Detect which cell encompasses the target text, then output its (X, Y) center coordinate. 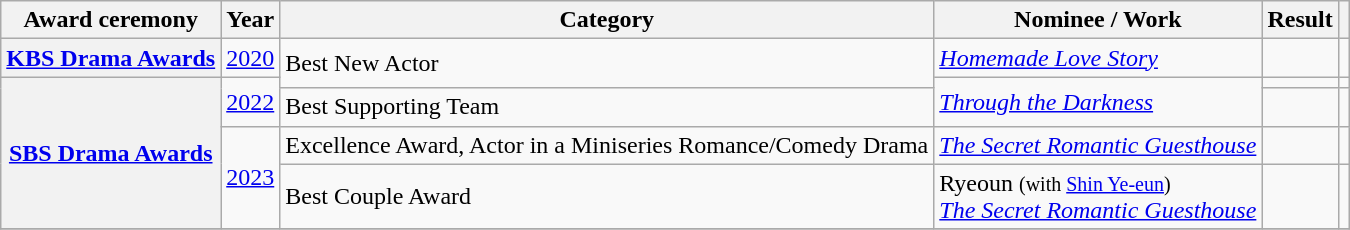
Award ceremony (111, 20)
The Secret Romantic Guesthouse (1098, 145)
Homemade Love Story (1098, 58)
Year (250, 20)
Best New Actor (607, 64)
2020 (250, 58)
SBS Drama Awards (111, 153)
Through the Darkness (1098, 102)
Result (1300, 20)
Ryeoun (with Shin Ye-eun)The Secret Romantic Guesthouse (1098, 196)
Best Supporting Team (607, 107)
KBS Drama Awards (111, 58)
Category (607, 20)
Nominee / Work (1098, 20)
2023 (250, 178)
Excellence Award, Actor in a Miniseries Romance/Comedy Drama (607, 145)
2022 (250, 102)
Best Couple Award (607, 196)
